Identify which cell holds the provided text, then report its (X, Y) central coordinate. 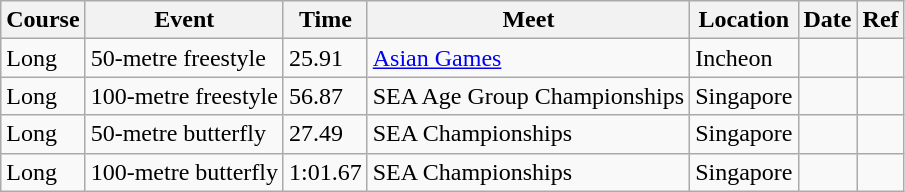
25.91 (325, 58)
50-metre butterfly (184, 134)
27.49 (325, 134)
SEA Age Group Championships (528, 96)
Asian Games (528, 58)
56.87 (325, 96)
Course (43, 20)
100-metre butterfly (184, 172)
100-metre freestyle (184, 96)
Location (744, 20)
Date (828, 20)
1:01.67 (325, 172)
Event (184, 20)
Ref (880, 20)
Incheon (744, 58)
Time (325, 20)
Meet (528, 20)
50-metre freestyle (184, 58)
